Return [X, Y] of the center of cell containing provided text 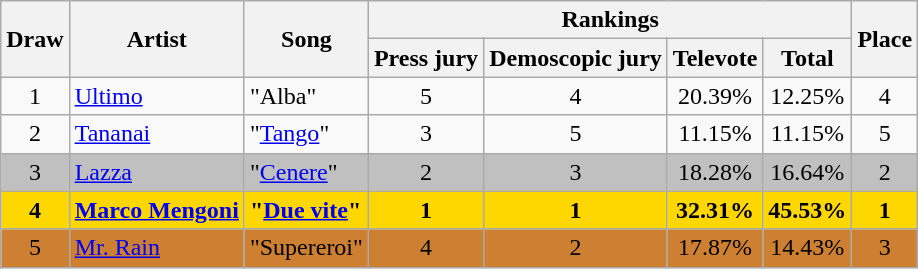
Televote [714, 58]
"Alba" [306, 96]
Artist [156, 39]
Press jury [426, 58]
Draw [35, 39]
Marco Mengoni [156, 210]
Rankings [610, 20]
"Supereroi" [306, 248]
Ultimo [156, 96]
17.87% [714, 248]
Demoscopic jury [576, 58]
"Due vite" [306, 210]
Place [885, 39]
12.25% [808, 96]
Tananai [156, 134]
14.43% [808, 248]
16.64% [808, 172]
Song [306, 39]
"Tango" [306, 134]
20.39% [714, 96]
32.31% [714, 210]
18.28% [714, 172]
Lazza [156, 172]
"Cenere" [306, 172]
Mr. Rain [156, 248]
Total [808, 58]
45.53% [808, 210]
